Return the [X, Y] coordinate for the center point of the cell that contains the specified text.  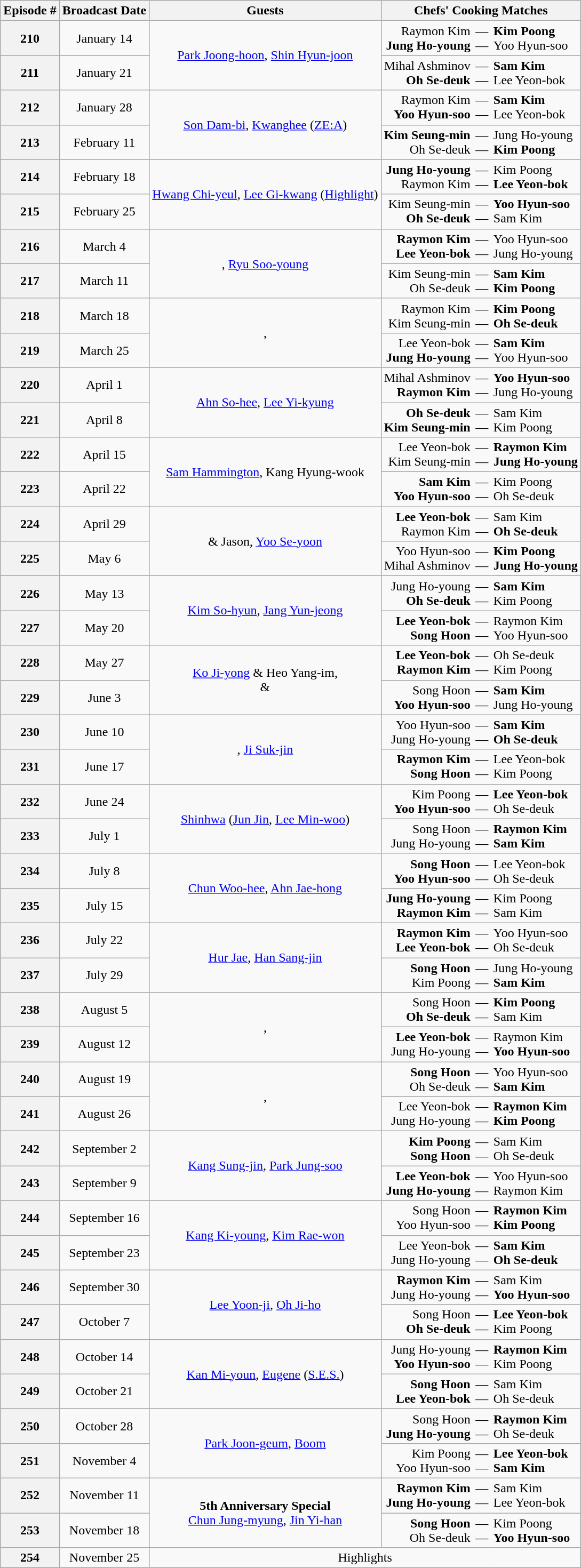
228 [30, 662]
Chefs' Cooking Matches [481, 11]
253 [30, 1530]
Yoo Hyun-sooMihal Ashminov [427, 559]
224 [30, 524]
215 [30, 211]
248 [30, 1357]
Park Joon-geum, Boom [265, 1443]
Jung Ho-youngSam Kim [536, 975]
May 27 [105, 662]
January 21 [105, 73]
November 11 [105, 1495]
October 14 [105, 1357]
November 25 [105, 1558]
216 [30, 246]
Highlights [365, 1558]
223 [30, 490]
250 [30, 1426]
August 26 [105, 1114]
September 2 [105, 1149]
244 [30, 1218]
February 11 [105, 142]
May 20 [105, 628]
Ahn So-hee, Lee Yi-kyung [265, 402]
June 10 [105, 732]
Kim So-hyun, Jang Yun-jeong [265, 611]
247 [30, 1322]
226 [30, 593]
November 18 [105, 1530]
September 23 [105, 1252]
232 [30, 801]
Hwang Chi-yeul, Lee Gi-kwang (Highlight) [265, 194]
March 11 [105, 281]
August 12 [105, 1044]
Jung Ho-youngYoo Hyun-soo [427, 1357]
June 3 [105, 698]
July 8 [105, 870]
221 [30, 419]
Jung Ho-youngOh Se-deuk [427, 593]
May 13 [105, 593]
Kim PoongJung Ho-young [536, 559]
Kan Mi-youn, Eugene (S.E.S.) [265, 1374]
, Ji Suk-jin [265, 749]
January 28 [105, 108]
254 [30, 1558]
October 21 [105, 1391]
, Ryu Soo-young [265, 263]
Episode # [30, 11]
Jung Ho-youngKim Poong [536, 142]
251 [30, 1460]
November 4 [105, 1460]
Raymon KimOh Se-deuk [536, 1426]
237 [30, 975]
Mihal AshminovRaymon Kim [427, 385]
242 [30, 1149]
217 [30, 281]
249 [30, 1391]
239 [30, 1044]
June 24 [105, 801]
Yoo Hyun-sooRaymon Kim [536, 1183]
235 [30, 906]
Kang Sung-jin, Park Jung-soo [265, 1166]
July 22 [105, 940]
Raymon KimSam Kim [536, 836]
February 18 [105, 177]
May 6 [105, 559]
March 4 [105, 246]
Park Joong-hoon, Shin Hyun-joon [265, 55]
Oh Se-deukKim Poong [536, 662]
227 [30, 628]
238 [30, 1010]
Raymon KimSong Hoon [427, 767]
September 9 [105, 1183]
222 [30, 454]
July 1 [105, 836]
220 [30, 385]
Raymon KimKim Seung-min [427, 316]
230 [30, 732]
Kim PoongLee Yeon-bok [536, 177]
September 30 [105, 1287]
Chun Woo-hee, Ahn Jae-hong [265, 888]
229 [30, 698]
Yoo Hyun-sooOh Se-deuk [536, 940]
5th Anniversary SpecialChun Jung-myung, Jin Yi-han [265, 1513]
October 7 [105, 1322]
July 15 [105, 906]
Lee Yoon-ji, Oh Ji-ho [265, 1305]
April 22 [105, 490]
Sam Hammington, Kang Hyung-wook [265, 472]
June 17 [105, 767]
214 [30, 177]
Shinhwa (Jun Jin, Lee Min-woo) [265, 819]
236 [30, 940]
Lee Yeon-bokKim Seung-min [427, 454]
February 25 [105, 211]
Song HoonKim Poong [427, 975]
233 [30, 836]
January 14 [105, 38]
246 [30, 1287]
August 5 [105, 1010]
Sam KimJung Ho-young [536, 698]
Kim PoongSong Hoon [427, 1149]
252 [30, 1495]
March 18 [105, 316]
Broadcast Date [105, 11]
September 16 [105, 1218]
Hur Jae, Han Sang-jin [265, 957]
241 [30, 1114]
218 [30, 316]
211 [30, 73]
August 19 [105, 1079]
213 [30, 142]
225 [30, 559]
231 [30, 767]
245 [30, 1252]
Lee Yeon-bokSong Hoon [427, 628]
April 15 [105, 454]
212 [30, 108]
234 [30, 870]
Guests [265, 11]
July 29 [105, 975]
March 25 [105, 350]
Mihal AshminovOh Se-deuk [427, 73]
& Jason, Yoo Se-yoon [265, 541]
219 [30, 350]
April 8 [105, 419]
240 [30, 1079]
Song HoonLee Yeon-bok [427, 1391]
Oh Se-deukKim Seung-min [427, 419]
Son Dam-bi, Kwanghee (ZE:A) [265, 125]
April 1 [105, 385]
October 28 [105, 1426]
243 [30, 1183]
210 [30, 38]
Lee Yeon-bokSam Kim [536, 1460]
April 29 [105, 524]
Ko Ji-yong & Heo Yang-im, & [265, 680]
Kang Ki-young, Kim Rae-won [265, 1235]
